For the text-containing cell, return its midpoint in (x, y) coordinate format. 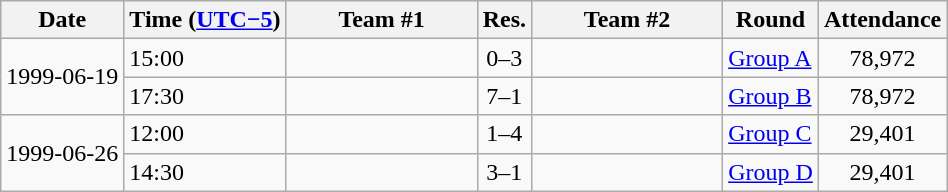
Group A (771, 58)
3–1 (504, 172)
Group D (771, 172)
Team #1 (382, 20)
Round (771, 20)
Date (62, 20)
Time (UTC−5) (205, 20)
Group B (771, 96)
Res. (504, 20)
7–1 (504, 96)
Attendance (882, 20)
1999-06-26 (62, 153)
12:00 (205, 134)
Group C (771, 134)
1999-06-19 (62, 77)
Team #2 (628, 20)
14:30 (205, 172)
15:00 (205, 58)
1–4 (504, 134)
0–3 (504, 58)
17:30 (205, 96)
